Return the (x, y) coordinate for the center point of the cell that contains the specified text.  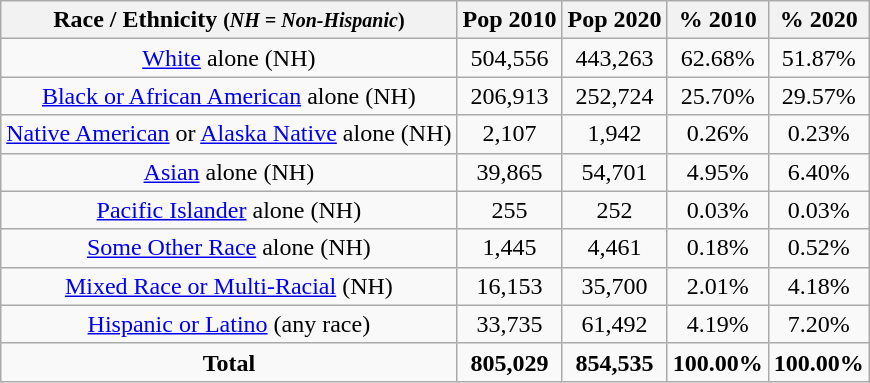
854,535 (614, 362)
0.26% (718, 134)
Native American or Alaska Native alone (NH) (229, 134)
4,461 (614, 248)
Hispanic or Latino (any race) (229, 324)
4.19% (718, 324)
16,153 (510, 286)
Some Other Race alone (NH) (229, 248)
54,701 (614, 172)
39,865 (510, 172)
Black or African American alone (NH) (229, 96)
6.40% (818, 172)
206,913 (510, 96)
25.70% (718, 96)
0.52% (818, 248)
Pop 2020 (614, 20)
% 2020 (818, 20)
7.20% (818, 324)
White alone (NH) (229, 58)
35,700 (614, 286)
Race / Ethnicity (NH = Non-Hispanic) (229, 20)
252 (614, 210)
443,263 (614, 58)
4.95% (718, 172)
Total (229, 362)
% 2010 (718, 20)
4.18% (818, 286)
255 (510, 210)
2,107 (510, 134)
62.68% (718, 58)
504,556 (510, 58)
1,445 (510, 248)
33,735 (510, 324)
Asian alone (NH) (229, 172)
61,492 (614, 324)
Mixed Race or Multi-Racial (NH) (229, 286)
Pop 2010 (510, 20)
0.18% (718, 248)
29.57% (818, 96)
252,724 (614, 96)
1,942 (614, 134)
2.01% (718, 286)
0.23% (818, 134)
51.87% (818, 58)
Pacific Islander alone (NH) (229, 210)
805,029 (510, 362)
